Return the [X, Y] coordinate for the center point of the cell that contains the specified text.  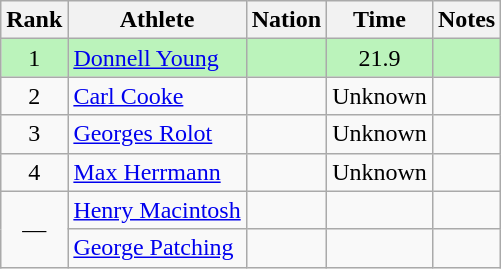
Rank [34, 20]
Georges Rolot [157, 134]
21.9 [380, 58]
Time [380, 20]
1 [34, 58]
2 [34, 96]
Donnell Young [157, 58]
3 [34, 134]
Notes [466, 20]
Max Herrmann [157, 172]
Athlete [157, 20]
— [34, 229]
4 [34, 172]
George Patching [157, 248]
Nation [286, 20]
Carl Cooke [157, 96]
Henry Macintosh [157, 210]
